Detect which cell encompasses the target text, then output its (X, Y) center coordinate. 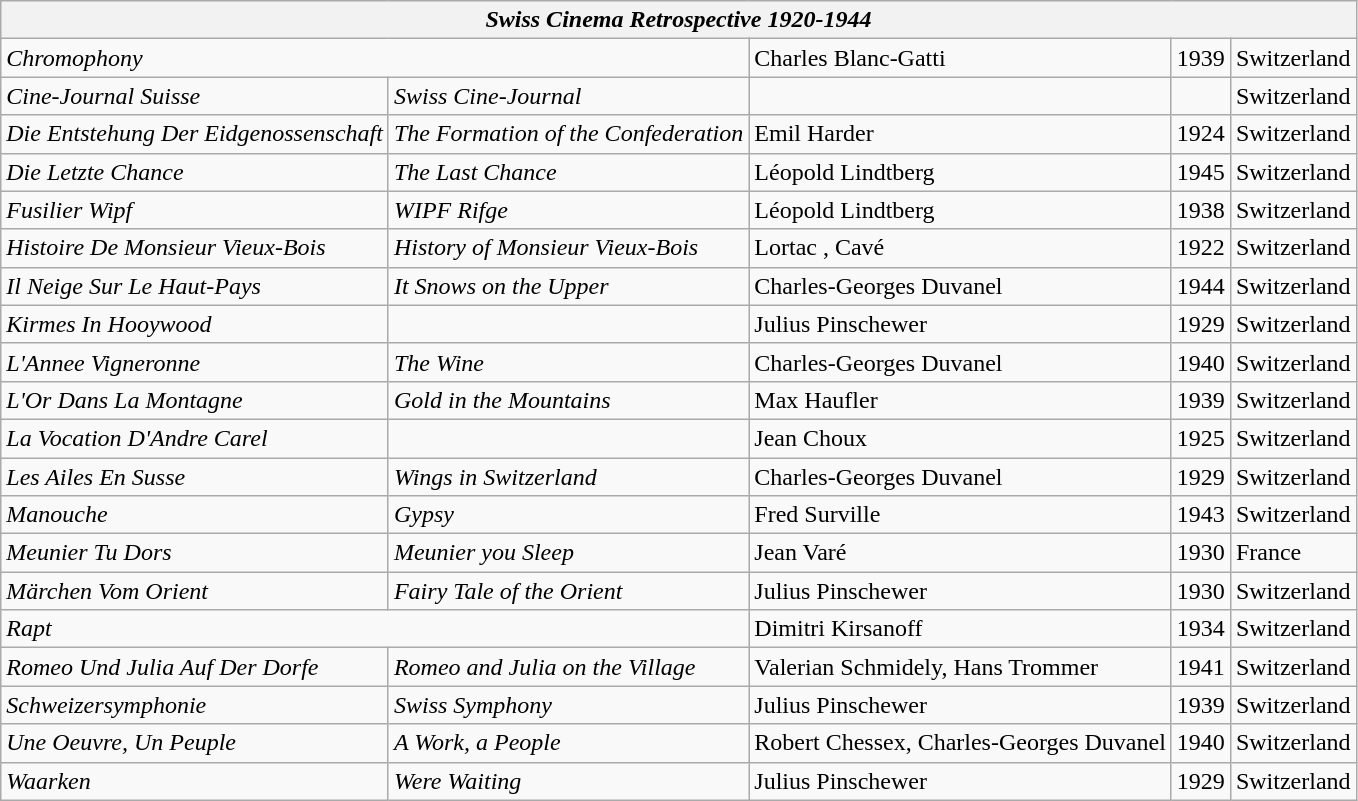
The Last Chance (568, 172)
L'Annee Vigneronne (195, 362)
Kirmes In Hooywood (195, 324)
Les Ailes En Susse (195, 477)
History of Monsieur Vieux-Bois (568, 248)
1922 (1200, 248)
Robert Chessex, Charles-Georges Duvanel (960, 743)
Cine-Journal Suisse (195, 96)
The Wine (568, 362)
Fairy Tale of the Orient (568, 591)
Histoire De Monsieur Vieux-Bois (195, 248)
The Formation of the Confederation (568, 134)
Jean Choux (960, 438)
Lortac , Cavé (960, 248)
Il Neige Sur Le Haut-Pays (195, 286)
Emil Harder (960, 134)
1938 (1200, 210)
Romeo and Julia on the Village (568, 667)
Die Letzte Chance (195, 172)
Jean Varé (960, 553)
Swiss Cinema Retrospective 1920-1944 (678, 20)
Gypsy (568, 515)
WIPF Rifge (568, 210)
Charles Blanc-Gatti (960, 58)
Gold in the Mountains (568, 400)
1934 (1200, 629)
1943 (1200, 515)
Swiss Cine-Journal (568, 96)
Manouche (195, 515)
Rapt (375, 629)
France (1293, 553)
Märchen Vom Orient (195, 591)
Schweizersymphonie (195, 705)
1945 (1200, 172)
Fred Surville (960, 515)
Meunier you Sleep (568, 553)
Meunier Tu Dors (195, 553)
Wings in Switzerland (568, 477)
A Work, a People (568, 743)
Waarken (195, 781)
It Snows on the Upper (568, 286)
Dimitri Kirsanoff (960, 629)
Max Haufler (960, 400)
Were Waiting (568, 781)
Chromophony (375, 58)
Swiss Symphony (568, 705)
1924 (1200, 134)
Valerian Schmidely, Hans Trommer (960, 667)
1941 (1200, 667)
La Vocation D'Andre Carel (195, 438)
Fusilier Wipf (195, 210)
Romeo Und Julia Auf Der Dorfe (195, 667)
1925 (1200, 438)
Die Entstehung Der Eidgenossenschaft (195, 134)
1944 (1200, 286)
L'Or Dans La Montagne (195, 400)
Une Oeuvre, Un Peuple (195, 743)
